Scan for the cell matching the given text and deliver its [x, y] coordinate at center. 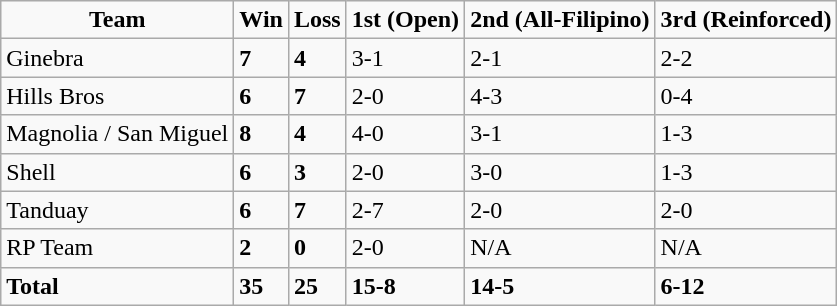
0-4 [746, 96]
Team [118, 20]
3-0 [560, 172]
0 [317, 248]
14-5 [560, 286]
2 [262, 248]
Total [118, 286]
2nd (All-Filipino) [560, 20]
Win [262, 20]
25 [317, 286]
4-3 [560, 96]
Tanduay [118, 210]
4-0 [405, 134]
Hills Bros [118, 96]
35 [262, 286]
RP Team [118, 248]
1st (Open) [405, 20]
2-7 [405, 210]
8 [262, 134]
6-12 [746, 286]
Loss [317, 20]
2-1 [560, 58]
Shell [118, 172]
Ginebra [118, 58]
3rd (Reinforced) [746, 20]
15-8 [405, 286]
3 [317, 172]
Magnolia / San Miguel [118, 134]
2-2 [746, 58]
